Return the [x, y] coordinate for the center point of the cell that contains the specified text.  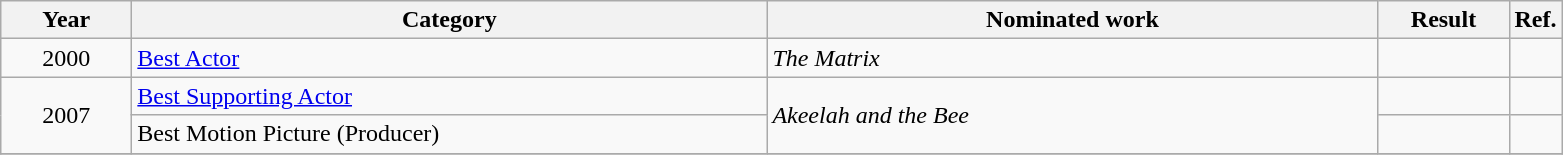
2000 [66, 58]
Year [66, 20]
Nominated work [1072, 20]
2007 [66, 115]
Ref. [1536, 20]
Akeelah and the Bee [1072, 115]
The Matrix [1072, 58]
Result [1444, 20]
Best Actor [450, 58]
Best Motion Picture (Producer) [450, 134]
Best Supporting Actor [450, 96]
Category [450, 20]
